Identify which cell holds the provided text, then report its (x, y) central coordinate. 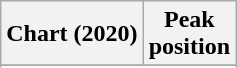
Chart (2020) (72, 34)
Peakposition (189, 34)
